Return [X, Y] of the center of cell containing provided text 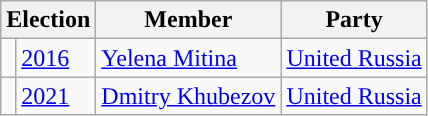
Member [188, 20]
Yelena Mitina [188, 58]
2016 [56, 58]
Dmitry Khubezov [188, 96]
Party [354, 20]
2021 [56, 96]
Election [48, 20]
